For the text-containing cell, return its midpoint in (x, y) coordinate format. 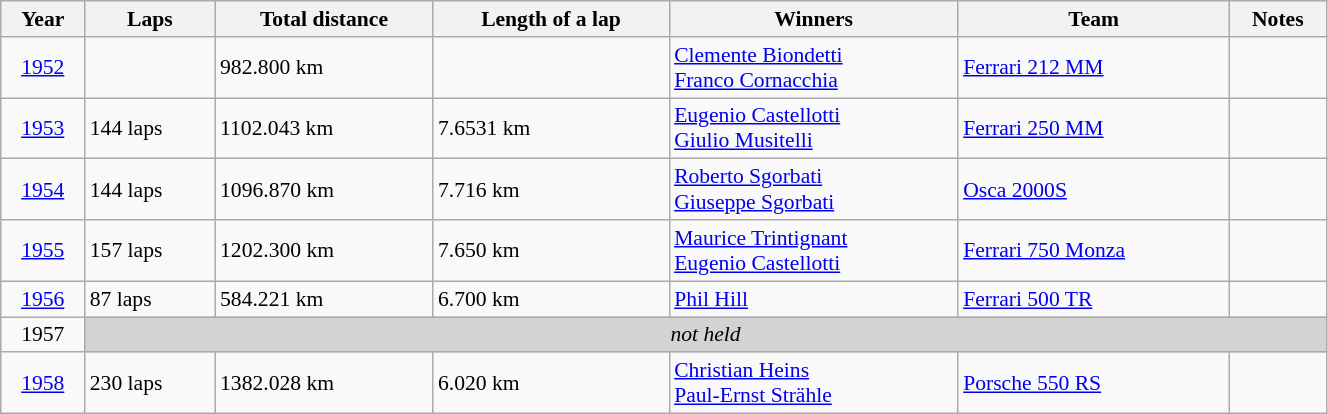
6.700 km (551, 299)
Roberto Sgorbati Giuseppe Sgorbati (814, 190)
1382.028 km (324, 384)
Phil Hill (814, 299)
982.800 km (324, 68)
6.020 km (551, 384)
1953 (43, 128)
Christian Heins Paul-Ernst Strähle (814, 384)
Eugenio Castellotti Giulio Musitelli (814, 128)
1096.870 km (324, 190)
not held (706, 335)
Length of a lap (551, 19)
Ferrari 250 MM (1094, 128)
Team (1094, 19)
Winners (814, 19)
1957 (43, 335)
Ferrari 212 MM (1094, 68)
1958 (43, 384)
7.6531 km (551, 128)
Clemente Biondetti Franco Cornacchia (814, 68)
1202.300 km (324, 250)
Year (43, 19)
Total distance (324, 19)
157 laps (150, 250)
584.221 km (324, 299)
1955 (43, 250)
1954 (43, 190)
87 laps (150, 299)
1956 (43, 299)
Porsche 550 RS (1094, 384)
Laps (150, 19)
Maurice Trintignant Eugenio Castellotti (814, 250)
Ferrari 750 Monza (1094, 250)
Ferrari 500 TR (1094, 299)
230 laps (150, 384)
7.650 km (551, 250)
1952 (43, 68)
Notes (1278, 19)
Osca 2000S (1094, 190)
7.716 km (551, 190)
1102.043 km (324, 128)
